Return the [X, Y] coordinate for the center point of the cell that contains the specified text.  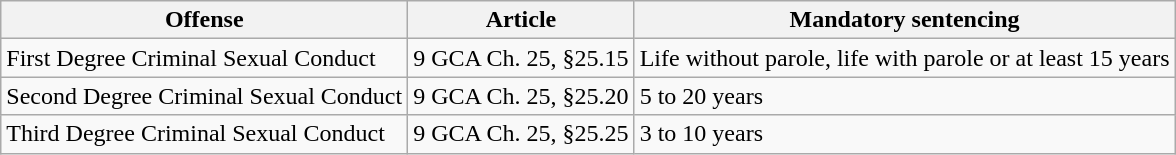
Second Degree Criminal Sexual Conduct [204, 96]
Article [521, 20]
Mandatory sentencing [904, 20]
3 to 10 years [904, 134]
9 GCA Ch. 25, §25.20 [521, 96]
9 GCA Ch. 25, §25.15 [521, 58]
9 GCA Ch. 25, §25.25 [521, 134]
First Degree Criminal Sexual Conduct [204, 58]
5 to 20 years [904, 96]
Third Degree Criminal Sexual Conduct [204, 134]
Offense [204, 20]
Life without parole, life with parole or at least 15 years [904, 58]
